Determine the (X, Y) coordinate at the center of the cell enclosing the given text.  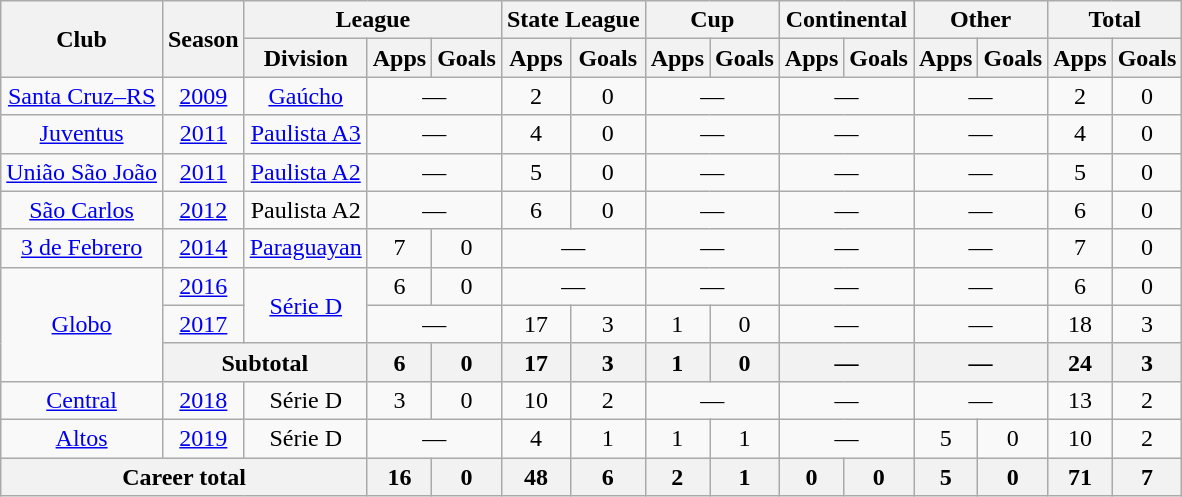
71 (1080, 477)
2016 (203, 286)
Cup (712, 20)
Club (82, 39)
Juventus (82, 134)
Santa Cruz–RS (82, 96)
State League (573, 20)
Gaúcho (306, 96)
13 (1080, 400)
League (372, 20)
18 (1080, 324)
Subtotal (264, 362)
24 (1080, 362)
São Carlos (82, 210)
2019 (203, 438)
2018 (203, 400)
Globo (82, 324)
3 de Febrero (82, 248)
Division (306, 58)
Paulista A3 (306, 134)
Total (1115, 20)
2012 (203, 210)
Central (82, 400)
Altos (82, 438)
União São João (82, 172)
Paraguayan (306, 248)
2017 (203, 324)
Continental (846, 20)
Season (203, 39)
2009 (203, 96)
2014 (203, 248)
Career total (184, 477)
48 (536, 477)
16 (399, 477)
Other (981, 20)
